Return the [x, y] coordinate for the center point of the cell that contains the specified text.  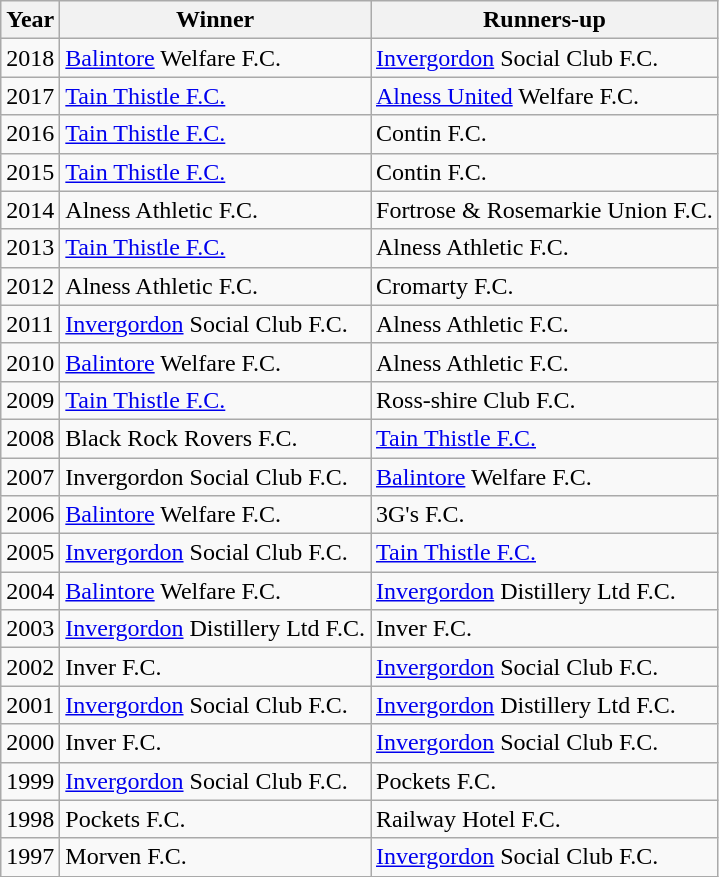
2011 [30, 324]
2018 [30, 58]
Morven F.C. [216, 857]
Cromarty F.C. [544, 286]
2004 [30, 591]
Year [30, 20]
Winner [216, 20]
2016 [30, 134]
2003 [30, 629]
3G's F.C. [544, 515]
Black Rock Rovers F.C. [216, 438]
2009 [30, 400]
2012 [30, 286]
2005 [30, 553]
1997 [30, 857]
2000 [30, 743]
Ross-shire Club F.C. [544, 400]
2010 [30, 362]
2013 [30, 248]
Alness United Welfare F.C. [544, 96]
2002 [30, 667]
2006 [30, 515]
2001 [30, 705]
Railway Hotel F.C. [544, 819]
2007 [30, 477]
1998 [30, 819]
Fortrose & Rosemarkie Union F.C. [544, 210]
Runners-up [544, 20]
2015 [30, 172]
2008 [30, 438]
1999 [30, 781]
2017 [30, 96]
2014 [30, 210]
